Locate the cell with the specified text and output its [x, y] center coordinate. 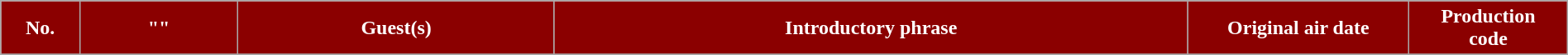
Original air date [1298, 28]
No. [41, 28]
Guest(s) [397, 28]
Production code [1489, 28]
"" [159, 28]
Introductory phrase [870, 28]
